Pinpoint the cell where the given text exists, returning its (X, Y) midpoint coordinate. 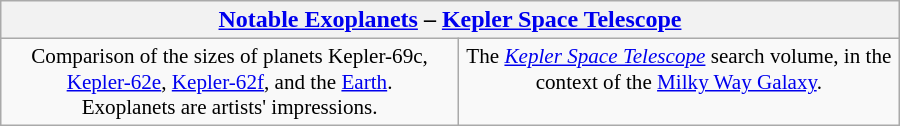
Comparison of the sizes of planets Kepler-69c, Kepler-62e, Kepler-62f, and the Earth.Exoplanets are artists' impressions. (230, 82)
The Kepler Space Telescope search volume, in the context of the Milky Way Galaxy. (678, 82)
Notable Exoplanets – Kepler Space Telescope (450, 20)
